Extract the [X, Y] coordinate from the center of the cell holding the provided text.  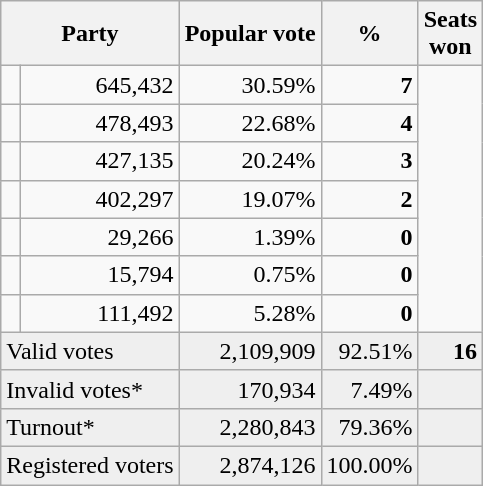
7 [370, 85]
30.59% [250, 85]
92.51% [370, 351]
79.36% [370, 427]
1.39% [250, 237]
4 [370, 123]
Invalid votes* [90, 389]
402,297 [100, 199]
645,432 [100, 85]
Party [90, 34]
0.75% [250, 275]
7.49% [370, 389]
% [370, 34]
Seatswon [450, 34]
19.07% [250, 199]
2 [370, 199]
2,109,909 [250, 351]
Valid votes [90, 351]
20.24% [250, 161]
2,874,126 [250, 465]
22.68% [250, 123]
5.28% [250, 313]
15,794 [100, 275]
111,492 [100, 313]
478,493 [100, 123]
29,266 [100, 237]
Turnout* [90, 427]
Registered voters [90, 465]
100.00% [370, 465]
2,280,843 [250, 427]
Popular vote [250, 34]
170,934 [250, 389]
16 [450, 351]
427,135 [100, 161]
3 [370, 161]
